Extract the (X, Y) coordinate from the center of the cell holding the provided text.  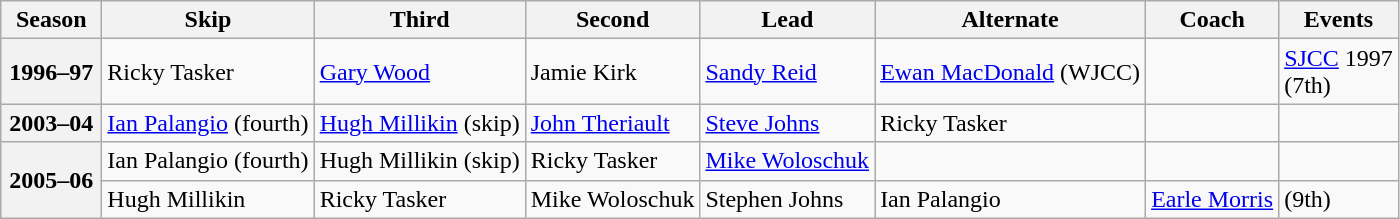
Skip (208, 20)
SJCC 1997 (7th) (1339, 72)
Lead (788, 20)
Coach (1212, 20)
Stephen Johns (788, 199)
Earle Morris (1212, 199)
Third (420, 20)
John Theriault (612, 123)
Steve Johns (788, 123)
(9th) (1339, 199)
Alternate (1010, 20)
Season (52, 20)
Gary Wood (420, 72)
Ian Palangio (1010, 199)
Sandy Reid (788, 72)
2005–06 (52, 180)
Jamie Kirk (612, 72)
Events (1339, 20)
2003–04 (52, 123)
1996–97 (52, 72)
Hugh Millikin (208, 199)
Second (612, 20)
Ewan MacDonald (WJCC) (1010, 72)
